Extract the [X, Y] coordinate from the center of the cell holding the provided text.  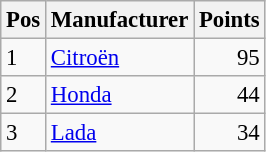
Honda [120, 95]
34 [230, 133]
Manufacturer [120, 20]
Citroën [120, 58]
1 [24, 58]
Pos [24, 20]
44 [230, 95]
Points [230, 20]
3 [24, 133]
Lada [120, 133]
95 [230, 58]
2 [24, 95]
